Return the (X, Y) coordinate for the center point of the cell that contains the specified text.  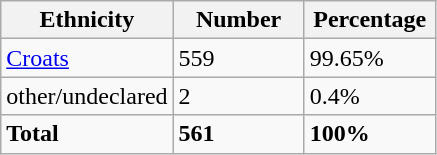
0.4% (370, 96)
561 (238, 134)
100% (370, 134)
other/undeclared (87, 96)
Total (87, 134)
99.65% (370, 58)
Ethnicity (87, 20)
Croats (87, 58)
Number (238, 20)
Percentage (370, 20)
559 (238, 58)
2 (238, 96)
